Search for the cell housing the specified text and yield its (x, y) center coordinate. 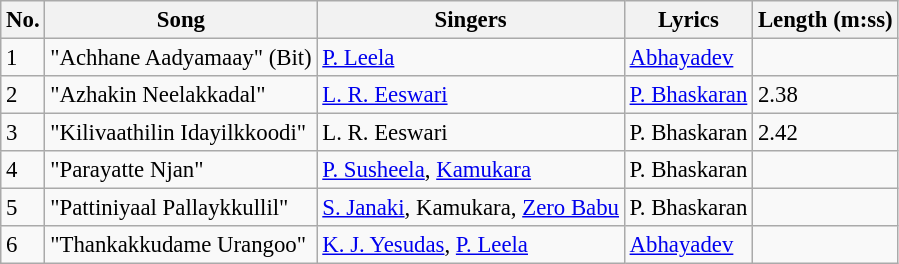
Length (m:ss) (826, 20)
"Achhane Aadyamaay" (Bit) (181, 58)
K. J. Yesudas, P. Leela (470, 245)
1 (23, 58)
"Parayatte Njan" (181, 170)
"Pattiniyaal Pallaykkullil" (181, 208)
No. (23, 20)
P. Leela (470, 58)
"Kilivaathilin Idayilkkoodi" (181, 133)
"Azhakin Neelakkadal" (181, 95)
2 (23, 95)
S. Janaki, Kamukara, Zero Babu (470, 208)
Singers (470, 20)
5 (23, 208)
"Thankakkudame Urangoo" (181, 245)
P. Susheela, Kamukara (470, 170)
Lyrics (688, 20)
2.42 (826, 133)
6 (23, 245)
Song (181, 20)
4 (23, 170)
2.38 (826, 95)
3 (23, 133)
